Locate the cell with the specified text and output its (X, Y) center coordinate. 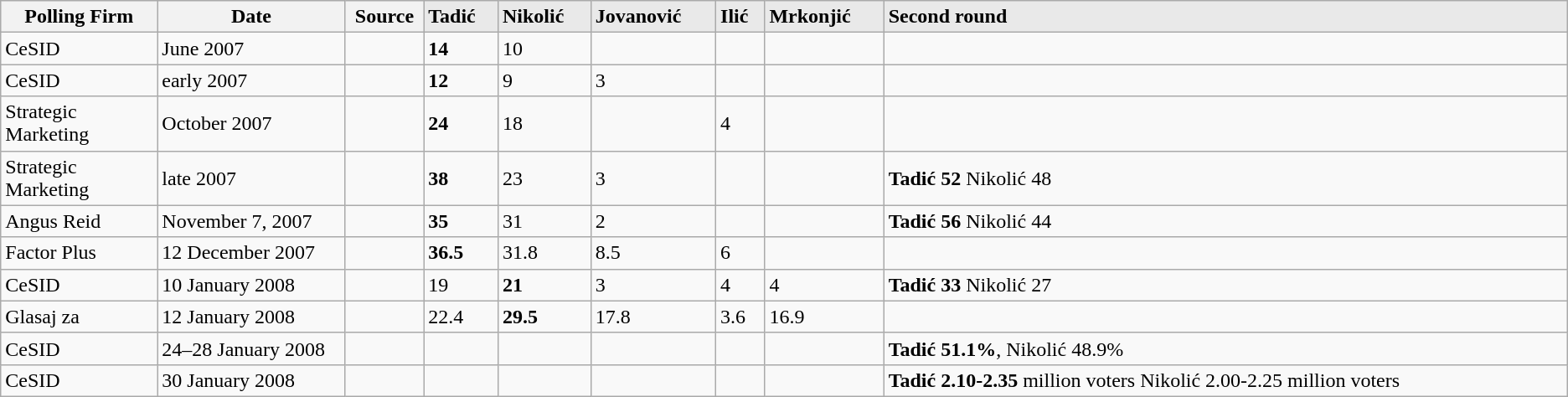
Polling Firm (79, 17)
2 (653, 221)
35 (461, 221)
22.4 (461, 317)
8.5 (653, 253)
Date (251, 17)
October 2007 (251, 124)
9 (544, 80)
17.8 (653, 317)
Nikolić (544, 17)
10 (544, 49)
Angus Reid (79, 221)
30 January 2008 (251, 380)
Second round (1225, 17)
3.6 (740, 317)
16.9 (824, 317)
24 (461, 124)
Tadić 33 Nikolić 27 (1225, 285)
Tadić 51.1%, Nikolić 48.9% (1225, 348)
18 (544, 124)
31 (544, 221)
Source (384, 17)
Mrkonjić (824, 17)
June 2007 (251, 49)
Tadić 2.10-2.35 million voters Nikolić 2.00-2.25 million voters (1225, 380)
14 (461, 49)
12 January 2008 (251, 317)
23 (544, 178)
6 (740, 253)
12 (461, 80)
Glasaj za (79, 317)
Tadić (461, 17)
Jovanović (653, 17)
31.8 (544, 253)
Tadić 56 Nikolić 44 (1225, 221)
early 2007 (251, 80)
10 January 2008 (251, 285)
12 December 2007 (251, 253)
38 (461, 178)
Ilić (740, 17)
late 2007 (251, 178)
Tadić 52 Nikolić 48 (1225, 178)
Factor Plus (79, 253)
36.5 (461, 253)
21 (544, 285)
29.5 (544, 317)
November 7, 2007 (251, 221)
19 (461, 285)
24–28 January 2008 (251, 348)
